From the cell containing the given text, extract its center point as (X, Y) coordinate. 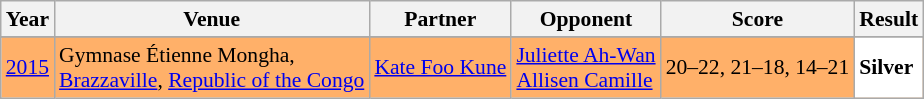
20–22, 21–18, 14–21 (758, 68)
Silver (888, 68)
Gymnase Étienne Mongha,Brazzaville, Republic of the Congo (212, 68)
Venue (212, 19)
2015 (28, 68)
Opponent (586, 19)
Score (758, 19)
Partner (440, 19)
Result (888, 19)
Juliette Ah-Wan Allisen Camille (586, 68)
Kate Foo Kune (440, 68)
Year (28, 19)
